Find where the given text appears and provide that cell's center as [X, Y] coordinate. 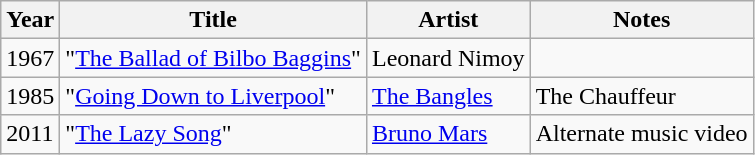
"Going Down to Liverpool" [214, 96]
Title [214, 20]
The Bangles [448, 96]
1967 [30, 58]
Year [30, 20]
Alternate music video [642, 134]
Leonard Nimoy [448, 58]
"The Ballad of Bilbo Baggins" [214, 58]
The Chauffeur [642, 96]
"The Lazy Song" [214, 134]
1985 [30, 96]
2011 [30, 134]
Notes [642, 20]
Artist [448, 20]
Bruno Mars [448, 134]
